Detect which cell encompasses the target text, then output its [X, Y] center coordinate. 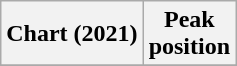
Peakposition [189, 34]
Chart (2021) [72, 34]
